Extract the (x, y) coordinate from the center of the cell holding the provided text.  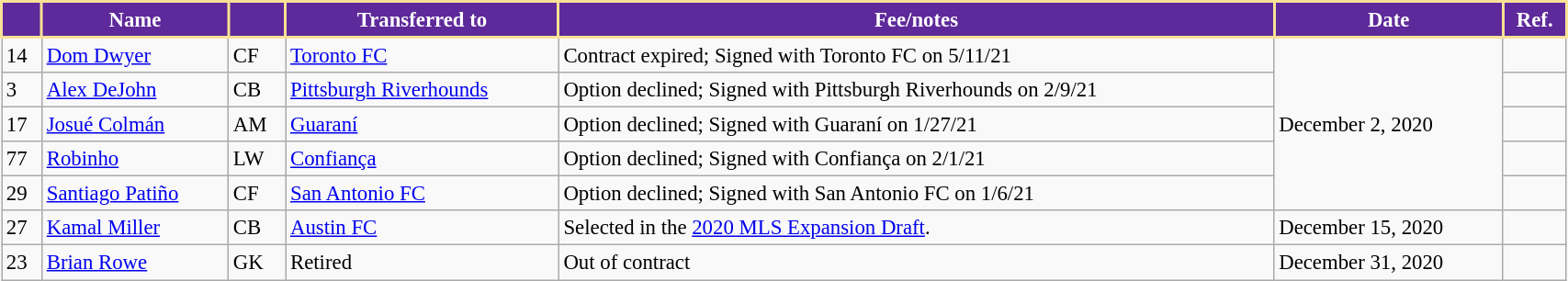
77 (22, 159)
Option declined; Signed with Confiança on 2/1/21 (917, 159)
Contract expired; Signed with Toronto FC on 5/11/21 (917, 55)
Pittsburgh Riverhounds (423, 90)
3 (22, 90)
San Antonio FC (423, 194)
Ref. (1534, 20)
Selected in the 2020 MLS Expansion Draft. (917, 229)
Santiago Patiño (134, 194)
Kamal Miller (134, 229)
AM (256, 125)
17 (22, 125)
Fee/notes (917, 20)
Confiança (423, 159)
Out of contract (917, 263)
Austin FC (423, 229)
Dom Dwyer (134, 55)
Guaraní (423, 125)
LW (256, 159)
Option declined; Signed with Guaraní on 1/27/21 (917, 125)
29 (22, 194)
Toronto FC (423, 55)
December 2, 2020 (1389, 125)
Alex DeJohn (134, 90)
Date (1389, 20)
14 (22, 55)
Robinho (134, 159)
Option declined; Signed with Pittsburgh Riverhounds on 2/9/21 (917, 90)
Transferred to (423, 20)
GK (256, 263)
December 31, 2020 (1389, 263)
December 15, 2020 (1389, 229)
27 (22, 229)
Brian Rowe (134, 263)
Josué Colmán (134, 125)
23 (22, 263)
Retired (423, 263)
Option declined; Signed with San Antonio FC on 1/6/21 (917, 194)
Name (134, 20)
